From the cell containing the given text, extract its center point as (X, Y) coordinate. 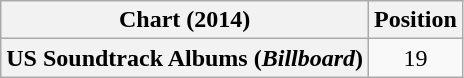
US Soundtrack Albums (Billboard) (185, 58)
19 (416, 58)
Chart (2014) (185, 20)
Position (416, 20)
